Return (x, y) of the center of cell containing provided text 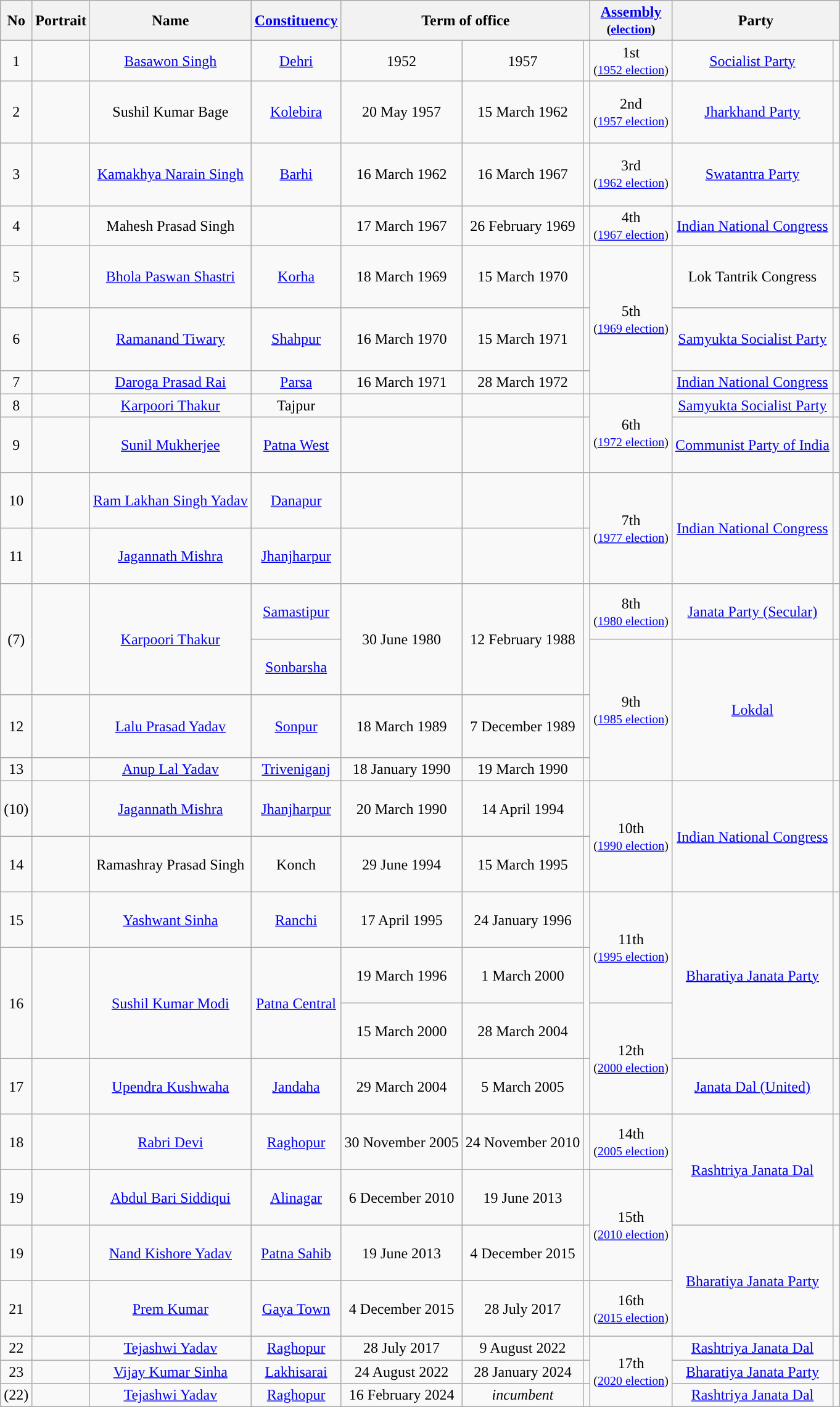
30 June 1980 (401, 639)
9th(1985 election) (632, 710)
Ranchi (296, 919)
14 April 1994 (522, 808)
9 (16, 445)
24 August 2022 (401, 1372)
16 February 2024 (401, 1395)
1st(1952 election) (632, 60)
15 March 1971 (522, 339)
15 (16, 919)
3rd(1962 election) (632, 174)
Socialist Party (752, 60)
Ramashray Prasad Singh (170, 864)
Prem Kumar (170, 1308)
12 (16, 726)
Tajpur (296, 405)
Name (170, 21)
20 May 1957 (401, 112)
16 March 1970 (401, 339)
3 (16, 174)
12th(2000 election) (632, 1058)
Patna Central (296, 1003)
15 March 1962 (522, 112)
13 (16, 769)
Alinagar (296, 1197)
29 March 2004 (401, 1086)
14 (16, 864)
Patna Sahib (296, 1253)
Lokdal (752, 710)
Assembly(election) (632, 21)
15 March 2000 (401, 1031)
Vijay Kumar Sinha (170, 1372)
28 January 2024 (522, 1372)
4 (16, 226)
2nd(1957 election) (632, 112)
29 June 1994 (401, 864)
Kolebira (296, 112)
14th(2005 election) (632, 1142)
9 August 2022 (522, 1348)
Barhi (296, 174)
15th(2010 election) (632, 1225)
19 March 1996 (401, 975)
6th(1972 election) (632, 433)
Korha (296, 276)
16 March 1962 (401, 174)
Triveniganj (296, 769)
1 March 2000 (522, 975)
30 November 2005 (401, 1142)
Nand Kishore Yadav (170, 1253)
Communist Party of India (752, 445)
17 March 1967 (401, 226)
6 (16, 339)
7 (16, 382)
Samastipur (296, 612)
18 March 1969 (401, 276)
22 (16, 1348)
Dehri (296, 60)
Sushil Kumar Modi (170, 1003)
15 March 1970 (522, 276)
8th(1980 election) (632, 612)
16th(2015 election) (632, 1308)
Lakhisarai (296, 1372)
1957 (522, 60)
11th(1995 election) (632, 947)
Constituency (296, 21)
Upendra Kushwaha (170, 1086)
20 March 1990 (401, 808)
Patna West (296, 445)
Janata Party (Secular) (752, 612)
15 March 1995 (522, 864)
Abdul Bari Siddiqui (170, 1197)
18 March 1989 (401, 726)
incumbent (522, 1395)
(10) (16, 808)
Yashwant Sinha (170, 919)
16 March 1967 (522, 174)
Bhola Paswan Shastri (170, 276)
5 March 2005 (522, 1086)
24 January 1996 (522, 919)
1 (16, 60)
Anup Lal Yadav (170, 769)
7 December 1989 (522, 726)
Parsa (296, 382)
Lok Tantrik Congress (752, 276)
19 March 1990 (522, 769)
23 (16, 1372)
5 (16, 276)
Gaya Town (296, 1308)
Party (756, 21)
No (16, 21)
8 (16, 405)
24 November 2010 (522, 1142)
Jandaha (296, 1086)
26 February 1969 (522, 226)
(22) (16, 1395)
Swatantra Party (752, 174)
11 (16, 556)
Ram Lakhan Singh Yadav (170, 500)
Ramanand Tiwary (170, 339)
(7) (16, 639)
12 February 1988 (522, 639)
28 March 1972 (522, 382)
5th(1969 election) (632, 320)
7th(1977 election) (632, 528)
Janata Dal (United) (752, 1086)
1952 (401, 60)
Sunil Mukherjee (170, 445)
17 (16, 1086)
Portrait (61, 21)
10th(1990 election) (632, 836)
Sonpur (296, 726)
2 (16, 112)
Term of office (466, 21)
18 January 1990 (401, 769)
Jharkhand Party (752, 112)
16 (16, 1003)
Daroga Prasad Rai (170, 382)
17th(2020 election) (632, 1371)
17 April 1995 (401, 919)
Rabri Devi (170, 1142)
Sushil Kumar Bage (170, 112)
Konch (296, 864)
10 (16, 500)
Mahesh Prasad Singh (170, 226)
Sonbarsha (296, 667)
Lalu Prasad Yadav (170, 726)
21 (16, 1308)
Kamakhya Narain Singh (170, 174)
6 December 2010 (401, 1197)
Danapur (296, 500)
18 (16, 1142)
4th(1967 election) (632, 226)
28 March 2004 (522, 1031)
Basawon Singh (170, 60)
16 March 1971 (401, 382)
Shahpur (296, 339)
